Find where the given text appears and provide that cell's center as [X, Y] coordinate. 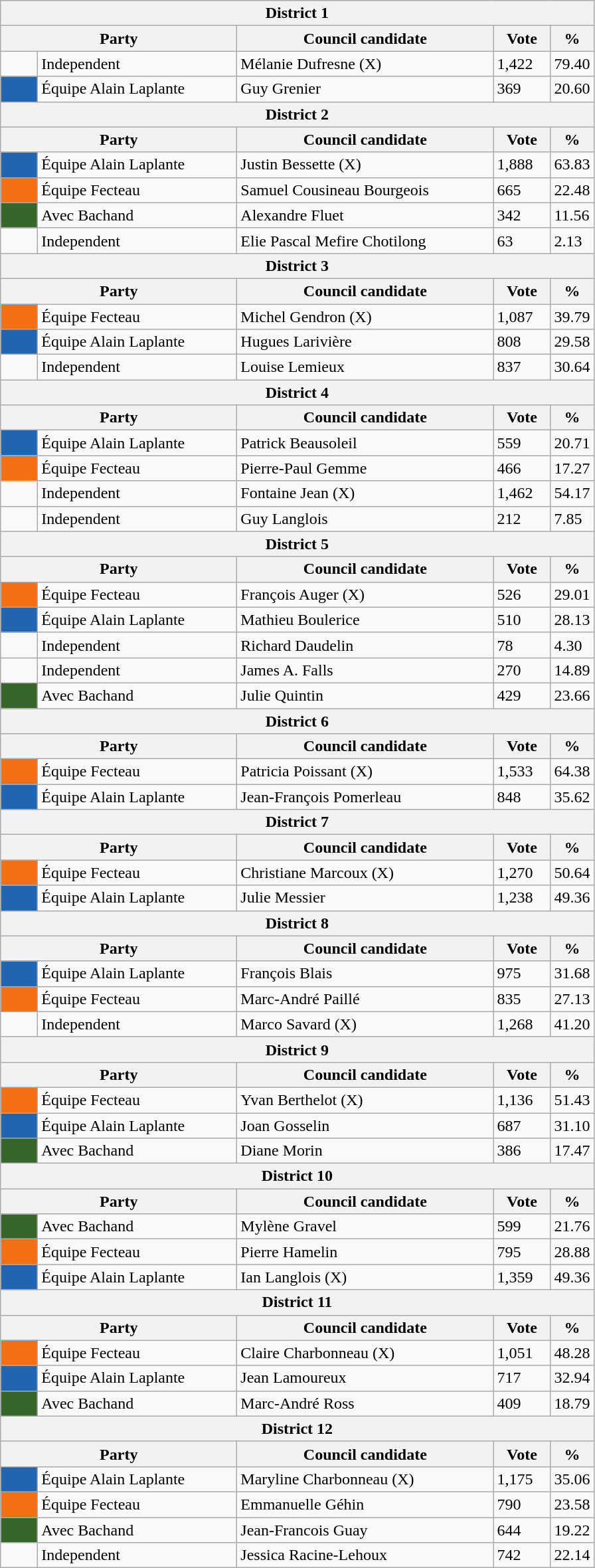
17.47 [572, 1151]
Yvan Berthelot (X) [365, 1100]
19.22 [572, 1529]
808 [522, 342]
1,888 [522, 165]
342 [522, 215]
742 [522, 1555]
526 [522, 594]
39.79 [572, 317]
35.62 [572, 797]
599 [522, 1227]
Alexandre Fluet [365, 215]
369 [522, 89]
Mylène Gravel [365, 1227]
835 [522, 999]
Mathieu Boulerice [365, 620]
78 [522, 645]
François Blais [365, 974]
Justin Bessette (X) [365, 165]
Michel Gendron (X) [365, 317]
41.20 [572, 1024]
Pierre Hamelin [365, 1252]
795 [522, 1252]
212 [522, 519]
837 [522, 367]
District 2 [297, 114]
1,136 [522, 1100]
Ian Langlois (X) [365, 1277]
30.64 [572, 367]
1,175 [522, 1479]
Jean-François Pomerleau [365, 797]
386 [522, 1151]
District 6 [297, 721]
Elie Pascal Mefire Chotilong [365, 240]
James A. Falls [365, 670]
Guy Langlois [365, 519]
1,270 [522, 873]
Christiane Marcoux (X) [365, 873]
Joan Gosselin [365, 1126]
Samuel Cousineau Bourgeois [365, 190]
Emmanuelle Géhin [365, 1504]
17.27 [572, 468]
717 [522, 1378]
22.14 [572, 1555]
28.13 [572, 620]
Patricia Poissant (X) [365, 772]
Marc-André Paillé [365, 999]
1,238 [522, 898]
63.83 [572, 165]
Fontaine Jean (X) [365, 493]
Maryline Charbonneau (X) [365, 1479]
790 [522, 1504]
Richard Daudelin [365, 645]
District 8 [297, 923]
54.17 [572, 493]
District 7 [297, 822]
1,462 [522, 493]
District 12 [297, 1429]
Louise Lemieux [365, 367]
21.76 [572, 1227]
Marc-André Ross [365, 1403]
665 [522, 190]
687 [522, 1126]
Mélanie Dufresne (X) [365, 64]
Guy Grenier [365, 89]
District 10 [297, 1176]
29.58 [572, 342]
District 1 [297, 13]
27.13 [572, 999]
1,087 [522, 317]
District 11 [297, 1302]
31.10 [572, 1126]
20.60 [572, 89]
23.66 [572, 695]
18.79 [572, 1403]
Marco Savard (X) [365, 1024]
1,051 [522, 1353]
466 [522, 468]
District 5 [297, 544]
Claire Charbonneau (X) [365, 1353]
1,533 [522, 772]
510 [522, 620]
Julie Messier [365, 898]
Diane Morin [365, 1151]
Jean-Francois Guay [365, 1529]
Jessica Racine-Lehoux [365, 1555]
31.68 [572, 974]
14.89 [572, 670]
4.30 [572, 645]
1,359 [522, 1277]
François Auger (X) [365, 594]
1,268 [522, 1024]
559 [522, 443]
Pierre-Paul Gemme [365, 468]
District 4 [297, 392]
35.06 [572, 1479]
20.71 [572, 443]
429 [522, 695]
District 9 [297, 1049]
1,422 [522, 64]
848 [522, 797]
7.85 [572, 519]
11.56 [572, 215]
Hugues Larivière [365, 342]
63 [522, 240]
28.88 [572, 1252]
Patrick Beausoleil [365, 443]
644 [522, 1529]
District 3 [297, 266]
29.01 [572, 594]
50.64 [572, 873]
32.94 [572, 1378]
48.28 [572, 1353]
22.48 [572, 190]
Julie Quintin [365, 695]
2.13 [572, 240]
409 [522, 1403]
23.58 [572, 1504]
51.43 [572, 1100]
79.40 [572, 64]
64.38 [572, 772]
Jean Lamoureux [365, 1378]
270 [522, 670]
975 [522, 974]
